Output the (X, Y) coordinate of the center of the cell containing the given text.  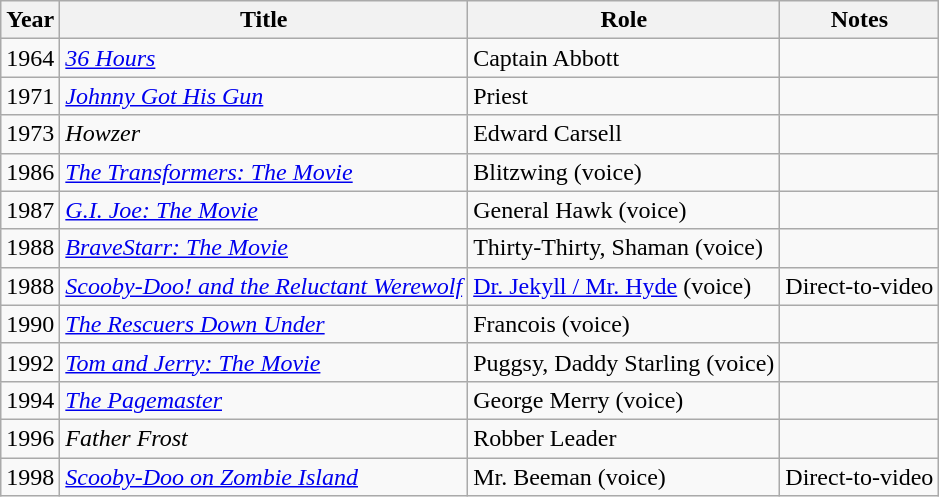
Robber Leader (624, 438)
Title (264, 20)
Captain Abbott (624, 58)
George Merry (voice) (624, 400)
Johnny Got His Gun (264, 96)
Tom and Jerry: The Movie (264, 362)
1996 (30, 438)
Notes (860, 20)
1990 (30, 324)
1973 (30, 134)
Father Frost (264, 438)
Role (624, 20)
1994 (30, 400)
Scooby-Doo on Zombie Island (264, 477)
General Hawk (voice) (624, 210)
The Pagemaster (264, 400)
Francois (voice) (624, 324)
The Rescuers Down Under (264, 324)
Dr. Jekyll / Mr. Hyde (voice) (624, 286)
Scooby-Doo! and the Reluctant Werewolf (264, 286)
Edward Carsell (624, 134)
Mr. Beeman (voice) (624, 477)
The Transformers: The Movie (264, 172)
Year (30, 20)
Priest (624, 96)
1971 (30, 96)
36 Hours (264, 58)
BraveStarr: The Movie (264, 248)
Blitzwing (voice) (624, 172)
Thirty-Thirty, Shaman (voice) (624, 248)
1986 (30, 172)
G.I. Joe: The Movie (264, 210)
Puggsy, Daddy Starling (voice) (624, 362)
1992 (30, 362)
1987 (30, 210)
1964 (30, 58)
Howzer (264, 134)
1998 (30, 477)
